For the text-containing cell, return its midpoint in [x, y] coordinate format. 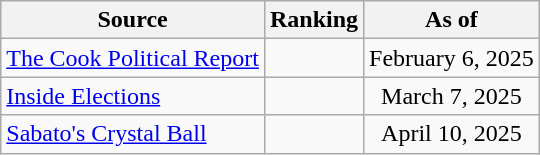
Inside Elections [133, 96]
The Cook Political Report [133, 58]
March 7, 2025 [452, 96]
April 10, 2025 [452, 134]
Ranking [314, 20]
Sabato's Crystal Ball [133, 134]
February 6, 2025 [452, 58]
Source [133, 20]
As of [452, 20]
